From the cell containing the given text, extract its center point as (x, y) coordinate. 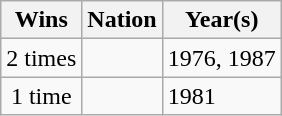
1976, 1987 (222, 58)
2 times (42, 58)
1 time (42, 96)
1981 (222, 96)
Wins (42, 20)
Nation (122, 20)
Year(s) (222, 20)
